Identify which cell holds the provided text, then report its [x, y] central coordinate. 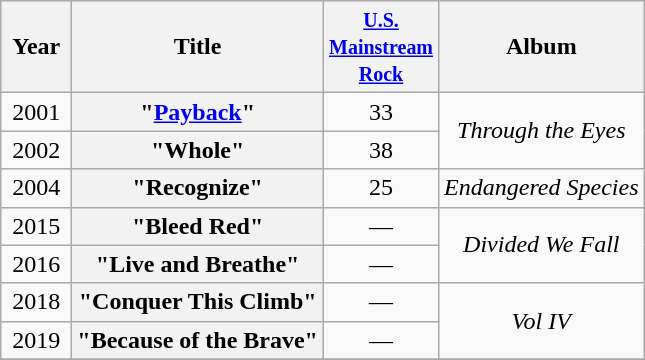
33 [380, 112]
"Payback" [198, 112]
25 [380, 188]
"Recognize" [198, 188]
Year [36, 47]
U.S. Mainstream Rock [380, 47]
"Conquer This Climb" [198, 302]
Divided We Fall [542, 245]
2015 [36, 226]
"Live and Breathe" [198, 264]
Album [542, 47]
Vol IV [542, 321]
Endangered Species [542, 188]
2002 [36, 150]
2016 [36, 264]
"Whole" [198, 150]
Through the Eyes [542, 131]
2019 [36, 340]
38 [380, 150]
"Bleed Red" [198, 226]
"Because of the Brave" [198, 340]
2004 [36, 188]
2018 [36, 302]
2001 [36, 112]
Title [198, 47]
